Detect which cell encompasses the target text, then output its [x, y] center coordinate. 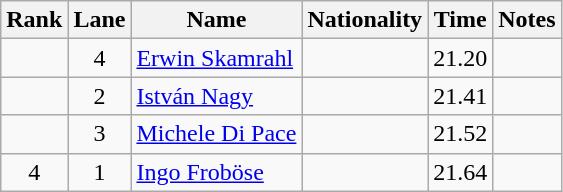
2 [100, 96]
Rank [34, 20]
21.20 [460, 58]
Ingo Froböse [216, 172]
István Nagy [216, 96]
1 [100, 172]
Nationality [365, 20]
Michele Di Pace [216, 134]
Erwin Skamrahl [216, 58]
Time [460, 20]
21.41 [460, 96]
Name [216, 20]
3 [100, 134]
Notes [527, 20]
Lane [100, 20]
21.64 [460, 172]
21.52 [460, 134]
